Locate the cell with the specified text and output its [x, y] center coordinate. 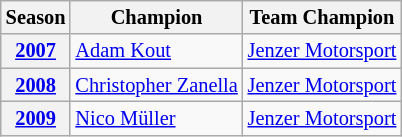
2009 [36, 118]
2008 [36, 85]
2007 [36, 51]
Christopher Zanella [156, 85]
Nico Müller [156, 118]
Adam Kout [156, 51]
Team Champion [322, 17]
Champion [156, 17]
Season [36, 17]
